Return the [X, Y] coordinate for the center point of the cell that contains the specified text.  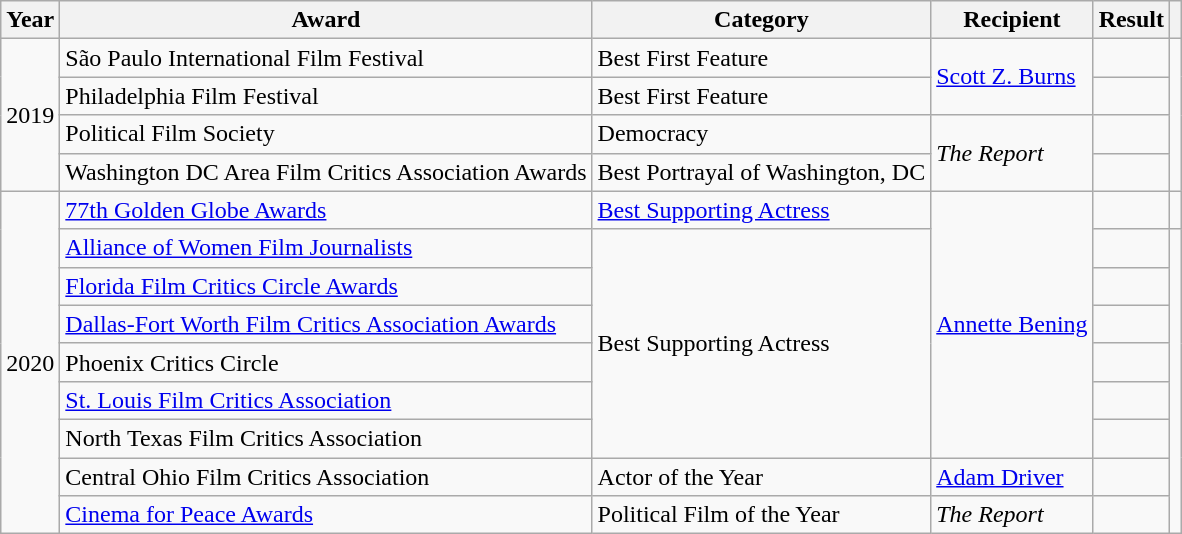
North Texas Film Critics Association [326, 438]
Dallas-Fort Worth Film Critics Association Awards [326, 324]
Recipient [1012, 20]
Scott Z. Burns [1012, 77]
Best Portrayal of Washington, DC [762, 172]
Phoenix Critics Circle [326, 362]
Cinema for Peace Awards [326, 515]
Adam Driver [1012, 477]
Year [30, 20]
Florida Film Critics Circle Awards [326, 286]
Annette Bening [1012, 324]
77th Golden Globe Awards [326, 210]
Philadelphia Film Festival [326, 96]
Award [326, 20]
Result [1131, 20]
Actor of the Year [762, 477]
Washington DC Area Film Critics Association Awards [326, 172]
Democracy [762, 134]
2019 [30, 115]
St. Louis Film Critics Association [326, 400]
São Paulo International Film Festival [326, 58]
Alliance of Women Film Journalists [326, 248]
Category [762, 20]
2020 [30, 362]
Political Film Society [326, 134]
Central Ohio Film Critics Association [326, 477]
Political Film of the Year [762, 515]
